From the cell containing the given text, extract its center point as (x, y) coordinate. 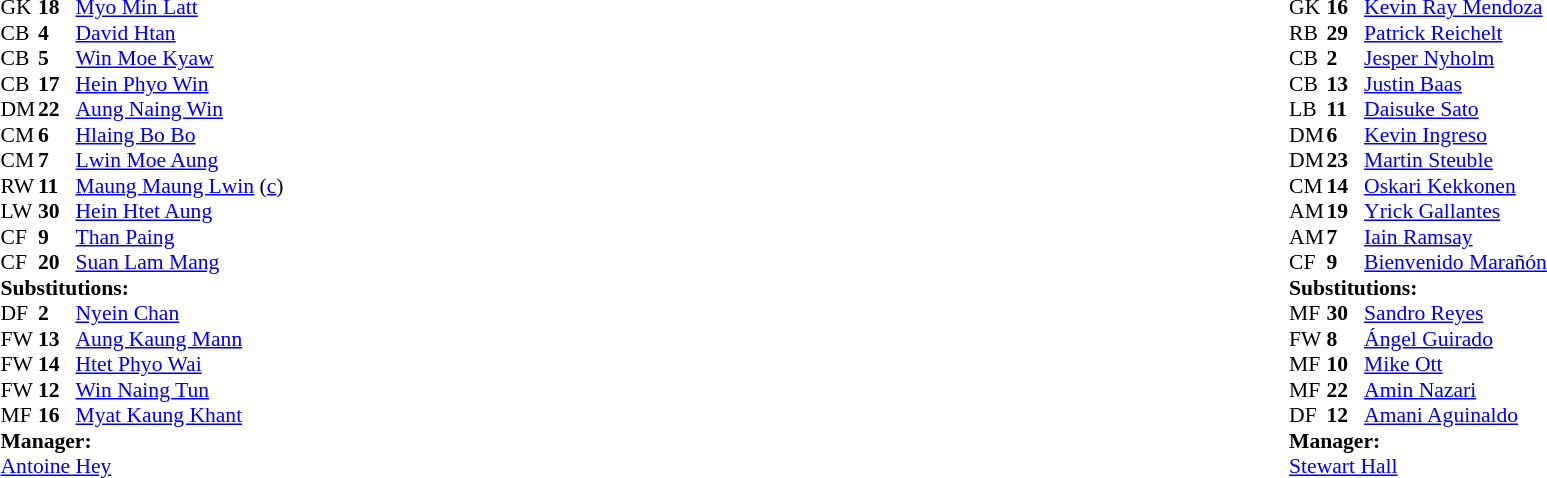
Lwin Moe Aung (180, 161)
Oskari Kekkonen (1456, 186)
Maung Maung Lwin (c) (180, 186)
Suan Lam Mang (180, 263)
Bienvenido Marañón (1456, 263)
Amin Nazari (1456, 390)
Martin Steuble (1456, 161)
Daisuke Sato (1456, 109)
8 (1346, 339)
Myat Kaung Khant (180, 415)
19 (1346, 211)
Patrick Reichelt (1456, 33)
Hlaing Bo Bo (180, 135)
David Htan (180, 33)
5 (57, 59)
Kevin Ingreso (1456, 135)
10 (1346, 365)
Ángel Guirado (1456, 339)
LW (19, 211)
Than Paing (180, 237)
Nyein Chan (180, 313)
Sandro Reyes (1456, 313)
Aung Kaung Mann (180, 339)
29 (1346, 33)
Jesper Nyholm (1456, 59)
16 (57, 415)
Aung Naing Win (180, 109)
Iain Ramsay (1456, 237)
Justin Baas (1456, 84)
4 (57, 33)
Htet Phyo Wai (180, 365)
Win Moe Kyaw (180, 59)
20 (57, 263)
Yrick Gallantes (1456, 211)
Amani Aguinaldo (1456, 415)
RB (1308, 33)
Mike Ott (1456, 365)
RW (19, 186)
Win Naing Tun (180, 390)
LB (1308, 109)
17 (57, 84)
23 (1346, 161)
Hein Phyo Win (180, 84)
Hein Htet Aung (180, 211)
